Return the [X, Y] coordinate for the center point of the cell that contains the specified text.  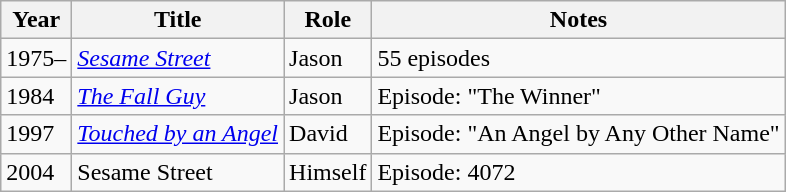
Episode: "An Angel by Any Other Name" [578, 134]
Year [36, 20]
Episode: "The Winner" [578, 96]
Notes [578, 20]
Title [178, 20]
Role [328, 20]
55 episodes [578, 58]
Himself [328, 172]
David [328, 134]
1975– [36, 58]
Touched by an Angel [178, 134]
2004 [36, 172]
1997 [36, 134]
The Fall Guy [178, 96]
Episode: 4072 [578, 172]
1984 [36, 96]
